Scan for the cell matching the given text and deliver its [x, y] coordinate at center. 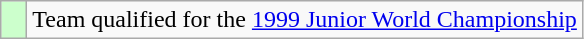
Team qualified for the 1999 Junior World Championship [305, 20]
